Detect which cell encompasses the target text, then output its [x, y] center coordinate. 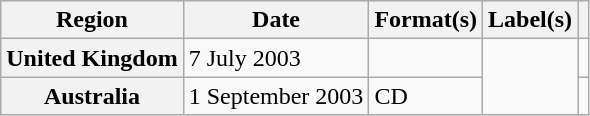
Date [276, 20]
Format(s) [426, 20]
Australia [92, 96]
1 September 2003 [276, 96]
United Kingdom [92, 58]
7 July 2003 [276, 58]
Label(s) [530, 20]
CD [426, 96]
Region [92, 20]
